Determine the (X, Y) coordinate at the center of the cell enclosing the given text.  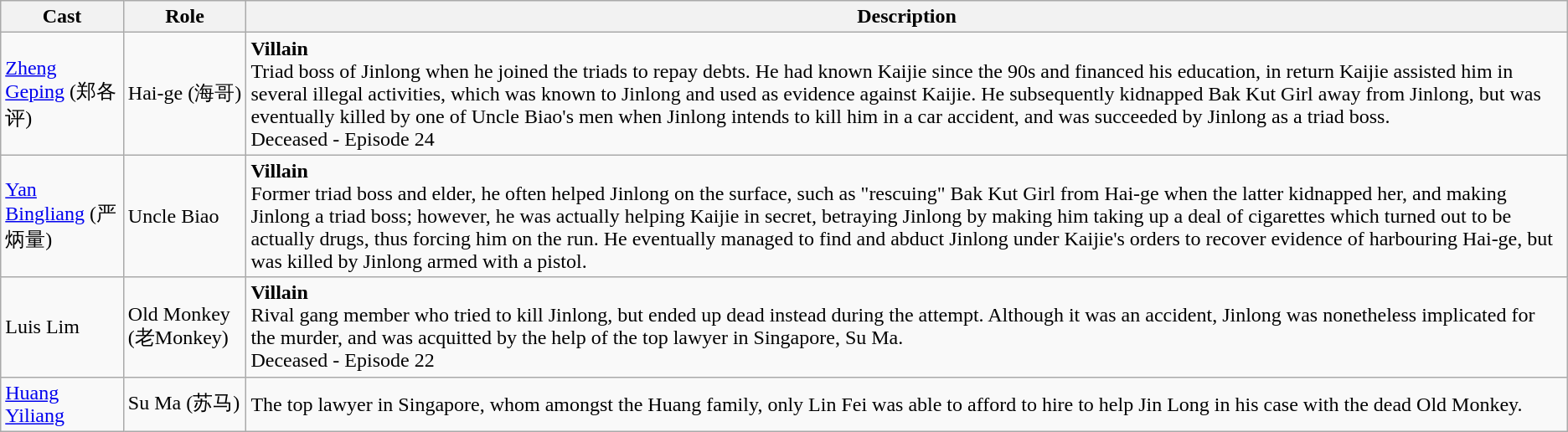
Hai-ge (海哥) (184, 94)
Su Ma (苏马) (184, 404)
Huang Yiliang (62, 404)
Zheng Geping (郑各评) (62, 94)
Uncle Biao (184, 216)
Old Monkey (老Monkey) (184, 327)
Luis Lim (62, 327)
Yan Bingliang (严炳量) (62, 216)
Cast (62, 17)
Role (184, 17)
Description (906, 17)
